For the text-containing cell, return its midpoint in (X, Y) coordinate format. 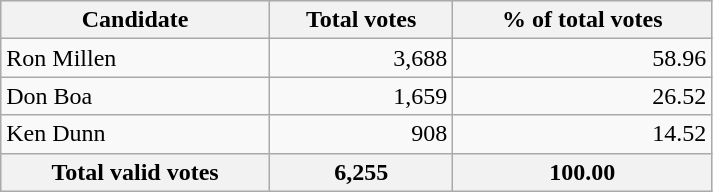
58.96 (582, 58)
Candidate (136, 20)
Total valid votes (136, 172)
100.00 (582, 172)
908 (360, 134)
3,688 (360, 58)
Total votes (360, 20)
1,659 (360, 96)
Ken Dunn (136, 134)
14.52 (582, 134)
Ron Millen (136, 58)
% of total votes (582, 20)
Don Boa (136, 96)
6,255 (360, 172)
26.52 (582, 96)
